Extract the [X, Y] coordinate from the center of the cell holding the provided text.  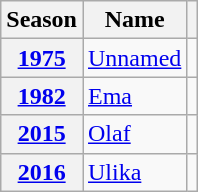
1982 [42, 96]
Unnamed [134, 58]
1975 [42, 58]
Name [134, 20]
2016 [42, 172]
Olaf [134, 134]
Ema [134, 96]
Ulika [134, 172]
Season [42, 20]
2015 [42, 134]
